Scan for the cell matching the given text and deliver its (x, y) coordinate at center. 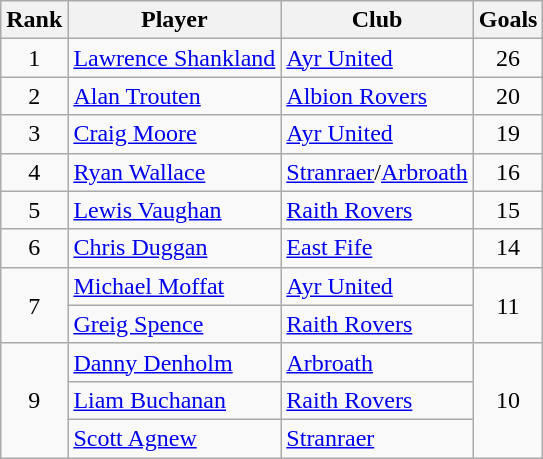
19 (508, 134)
9 (34, 400)
3 (34, 134)
15 (508, 210)
Player (174, 20)
2 (34, 96)
14 (508, 248)
Danny Denholm (174, 362)
1 (34, 58)
6 (34, 248)
Goals (508, 20)
Scott Agnew (174, 438)
Alan Trouten (174, 96)
26 (508, 58)
Rank (34, 20)
20 (508, 96)
Lawrence Shankland (174, 58)
East Fife (377, 248)
Liam Buchanan (174, 400)
10 (508, 400)
Stranraer (377, 438)
Ryan Wallace (174, 172)
Arbroath (377, 362)
Club (377, 20)
Craig Moore (174, 134)
4 (34, 172)
5 (34, 210)
Chris Duggan (174, 248)
Stranraer/Arbroath (377, 172)
7 (34, 305)
Albion Rovers (377, 96)
Michael Moffat (174, 286)
16 (508, 172)
Greig Spence (174, 324)
Lewis Vaughan (174, 210)
11 (508, 305)
